Locate the cell with the specified text and output its [x, y] center coordinate. 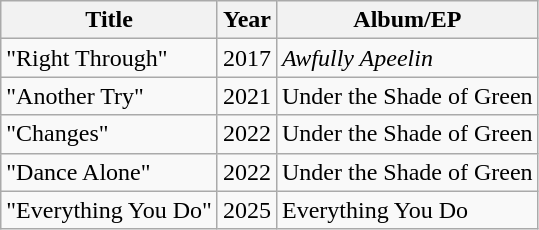
Everything You Do [407, 210]
Album/EP [407, 20]
2017 [246, 58]
"Dance Alone" [110, 172]
2025 [246, 210]
Title [110, 20]
"Changes" [110, 134]
2021 [246, 96]
Year [246, 20]
Awfully Apeelin [407, 58]
"Right Through" [110, 58]
"Another Try" [110, 96]
"Everything You Do" [110, 210]
